Search for the cell housing the specified text and yield its [X, Y] center coordinate. 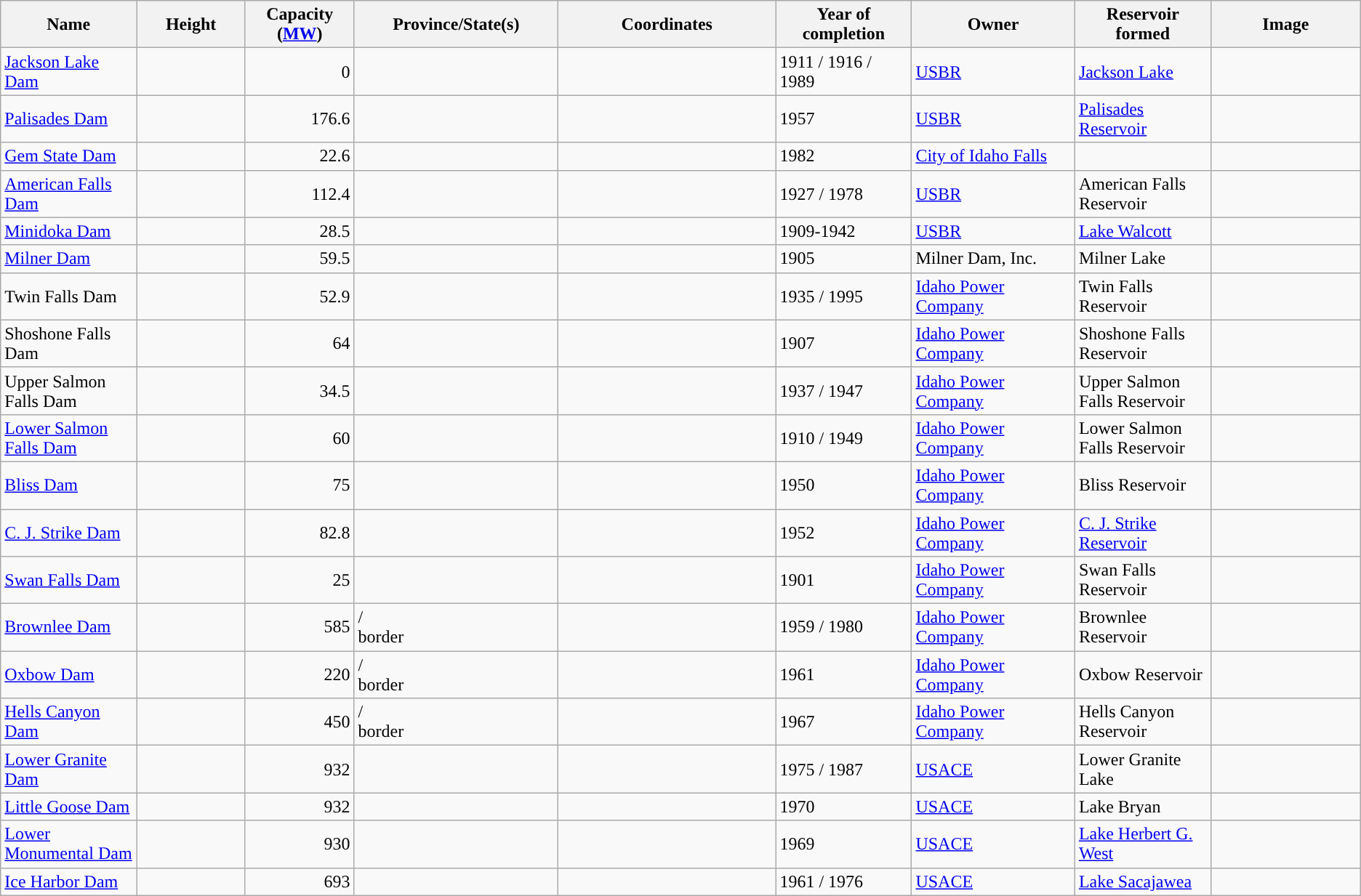
1909-1942 [843, 231]
Lower Granite Dam [68, 769]
City of Idaho Falls [993, 156]
930 [300, 844]
1959 / 1980 [843, 628]
220 [300, 674]
Palisades Reservoir [1143, 119]
Name [68, 25]
Bliss Reservoir [1143, 485]
C. J. Strike Dam [68, 532]
Hells Canyon Dam [68, 722]
C. J. Strike Reservoir [1143, 532]
1961 [843, 674]
1935 / 1995 [843, 296]
Minidoka Dam [68, 231]
Jackson Lake Dam [68, 71]
450 [300, 722]
Shoshone Falls Reservoir [1143, 343]
34.5 [300, 391]
Upper Salmon Falls Reservoir [1143, 391]
Lower Salmon Falls Dam [68, 437]
Lower Monumental Dam [68, 844]
1907 [843, 343]
1961 / 1976 [843, 881]
1950 [843, 485]
Swan Falls Reservoir [1143, 580]
Ice Harbor Dam [68, 881]
25 [300, 580]
Bliss Dam [68, 485]
28.5 [300, 231]
American Falls Dam [68, 193]
Coordinates [667, 25]
1927 / 1978 [843, 193]
Palisades Dam [68, 119]
Reservoir formed [1143, 25]
Lake Herbert G. West [1143, 844]
Twin Falls Reservoir [1143, 296]
Lower Granite Lake [1143, 769]
176.6 [300, 119]
Oxbow Dam [68, 674]
Brownlee Dam [68, 628]
Gem State Dam [68, 156]
60 [300, 437]
1957 [843, 119]
Province/State(s) [457, 25]
Image [1285, 25]
585 [300, 628]
1975 / 1987 [843, 769]
Lake Sacajawea [1143, 881]
Twin Falls Dam [68, 296]
1911 / 1916 / 1989 [843, 71]
1905 [843, 259]
Brownlee Reservoir [1143, 628]
Upper Salmon Falls Dam [68, 391]
Oxbow Reservoir [1143, 674]
1969 [843, 844]
Shoshone Falls Dam [68, 343]
1910 / 1949 [843, 437]
Capacity (MW) [300, 25]
112.4 [300, 193]
Year of completion [843, 25]
1982 [843, 156]
693 [300, 881]
1901 [843, 580]
1967 [843, 722]
Lake Walcott [1143, 231]
Hells Canyon Reservoir [1143, 722]
75 [300, 485]
52.9 [300, 296]
Milner Dam [68, 259]
Little Goose Dam [68, 807]
Lake Bryan [1143, 807]
64 [300, 343]
Owner [993, 25]
Milner Dam, Inc. [993, 259]
American Falls Reservoir [1143, 193]
1970 [843, 807]
0 [300, 71]
82.8 [300, 532]
Lower Salmon Falls Reservoir [1143, 437]
Swan Falls Dam [68, 580]
22.6 [300, 156]
59.5 [300, 259]
1937 / 1947 [843, 391]
Height [191, 25]
Milner Lake [1143, 259]
1952 [843, 532]
Jackson Lake [1143, 71]
